Detect which cell encompasses the target text, then output its (X, Y) center coordinate. 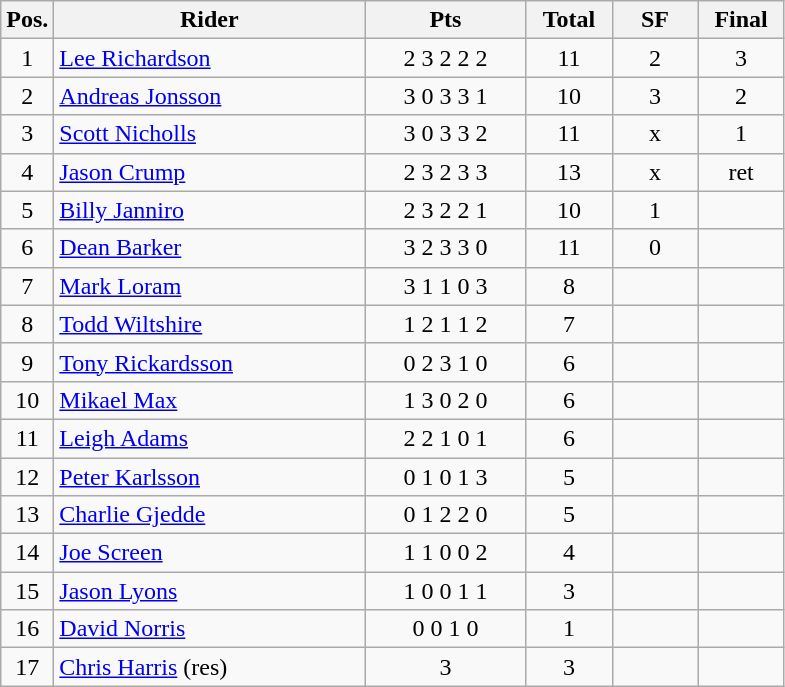
0 1 0 1 3 (446, 477)
2 3 2 2 1 (446, 210)
Billy Janniro (210, 210)
1 0 0 1 1 (446, 591)
2 2 1 0 1 (446, 438)
0 1 2 2 0 (446, 515)
Jason Crump (210, 172)
3 0 3 3 1 (446, 96)
1 3 0 2 0 (446, 400)
Mikael Max (210, 400)
3 0 3 3 2 (446, 134)
0 2 3 1 0 (446, 362)
Total (569, 20)
14 (28, 553)
17 (28, 667)
Charlie Gjedde (210, 515)
Tony Rickardsson (210, 362)
3 2 3 3 0 (446, 248)
Mark Loram (210, 286)
SF (655, 20)
Todd Wiltshire (210, 324)
ret (741, 172)
1 2 1 1 2 (446, 324)
3 1 1 0 3 (446, 286)
Peter Karlsson (210, 477)
Lee Richardson (210, 58)
9 (28, 362)
16 (28, 629)
Dean Barker (210, 248)
Pts (446, 20)
12 (28, 477)
Leigh Adams (210, 438)
2 3 2 3 3 (446, 172)
Joe Screen (210, 553)
Scott Nicholls (210, 134)
Jason Lyons (210, 591)
David Norris (210, 629)
Pos. (28, 20)
Final (741, 20)
15 (28, 591)
0 0 1 0 (446, 629)
Andreas Jonsson (210, 96)
Rider (210, 20)
0 (655, 248)
2 3 2 2 2 (446, 58)
Chris Harris (res) (210, 667)
1 1 0 0 2 (446, 553)
